Capture the cell that displays the provided text and extract its [X, Y] central coordinate. 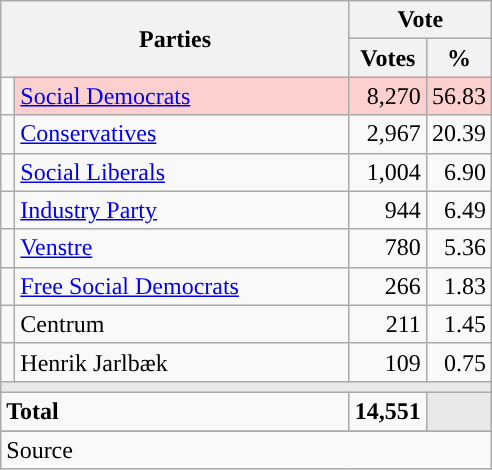
Total [176, 411]
% [458, 58]
780 [388, 248]
14,551 [388, 411]
1.83 [458, 286]
Industry Party [182, 210]
Venstre [182, 248]
Votes [388, 58]
Source [246, 449]
211 [388, 324]
Social Democrats [182, 96]
944 [388, 210]
6.90 [458, 172]
5.36 [458, 248]
Vote [420, 20]
Conservatives [182, 134]
0.75 [458, 362]
2,967 [388, 134]
56.83 [458, 96]
Social Liberals [182, 172]
266 [388, 286]
Parties [176, 39]
20.39 [458, 134]
8,270 [388, 96]
Centrum [182, 324]
109 [388, 362]
6.49 [458, 210]
1.45 [458, 324]
Henrik Jarlbæk [182, 362]
Free Social Democrats [182, 286]
1,004 [388, 172]
